For the text-containing cell, return its midpoint in [X, Y] coordinate format. 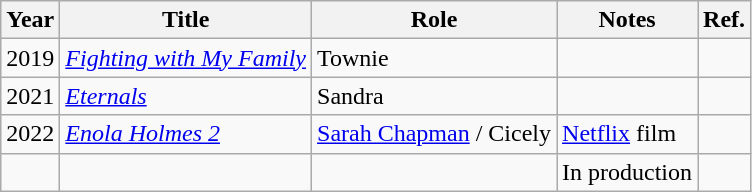
Notes [628, 20]
Sarah Chapman / Cicely [434, 134]
Sandra [434, 96]
Townie [434, 58]
2021 [30, 96]
In production [628, 172]
Title [186, 20]
Netflix film [628, 134]
Role [434, 20]
Ref. [724, 20]
Fighting with My Family [186, 58]
2019 [30, 58]
Enola Holmes 2 [186, 134]
Eternals [186, 96]
2022 [30, 134]
Year [30, 20]
